Search for the cell housing the specified text and yield its (x, y) center coordinate. 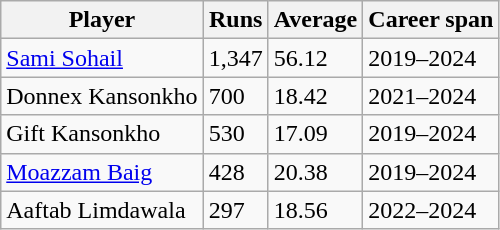
Average (316, 20)
Aaftab Limdawala (102, 210)
56.12 (316, 58)
530 (236, 134)
Runs (236, 20)
20.38 (316, 172)
17.09 (316, 134)
Donnex Kansonkho (102, 96)
18.56 (316, 210)
18.42 (316, 96)
700 (236, 96)
Moazzam Baig (102, 172)
428 (236, 172)
2022–2024 (431, 210)
297 (236, 210)
Player (102, 20)
Sami Sohail (102, 58)
Gift Kansonkho (102, 134)
2021–2024 (431, 96)
Career span (431, 20)
1,347 (236, 58)
